For the text-containing cell, return its midpoint in [X, Y] coordinate format. 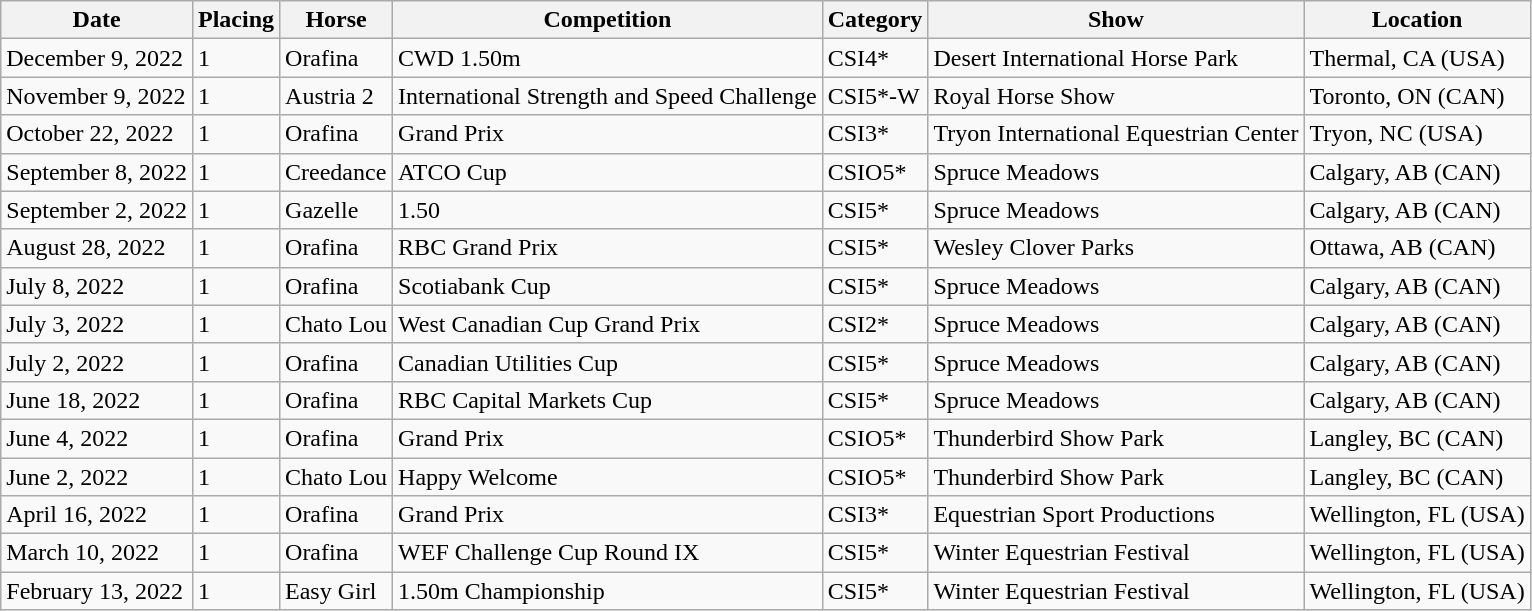
September 8, 2022 [97, 172]
International Strength and Speed Challenge [608, 96]
CSI5*-W [875, 96]
Creedance [336, 172]
West Canadian Cup Grand Prix [608, 324]
1.50m Championship [608, 591]
Gazelle [336, 210]
September 2, 2022 [97, 210]
Scotiabank Cup [608, 286]
CSI2* [875, 324]
Competition [608, 20]
Canadian Utilities Cup [608, 362]
Thermal, CA (USA) [1417, 58]
Austria 2 [336, 96]
June 18, 2022 [97, 400]
Easy Girl [336, 591]
Placing [236, 20]
Toronto, ON (CAN) [1417, 96]
ATCO Cup [608, 172]
RBC Grand Prix [608, 248]
April 16, 2022 [97, 515]
Desert International Horse Park [1116, 58]
November 9, 2022 [97, 96]
December 9, 2022 [97, 58]
July 8, 2022 [97, 286]
Category [875, 20]
Happy Welcome [608, 477]
Wesley Clover Parks [1116, 248]
March 10, 2022 [97, 553]
August 28, 2022 [97, 248]
Horse [336, 20]
Location [1417, 20]
Tryon, NC (USA) [1417, 134]
WEF Challenge Cup Round IX [608, 553]
CWD 1.50m [608, 58]
July 3, 2022 [97, 324]
February 13, 2022 [97, 591]
July 2, 2022 [97, 362]
Royal Horse Show [1116, 96]
Show [1116, 20]
June 2, 2022 [97, 477]
Equestrian Sport Productions [1116, 515]
CSI4* [875, 58]
RBC Capital Markets Cup [608, 400]
1.50 [608, 210]
Ottawa, AB (CAN) [1417, 248]
Date [97, 20]
October 22, 2022 [97, 134]
June 4, 2022 [97, 438]
Tryon International Equestrian Center [1116, 134]
